Capture the cell that displays the provided text and extract its [x, y] central coordinate. 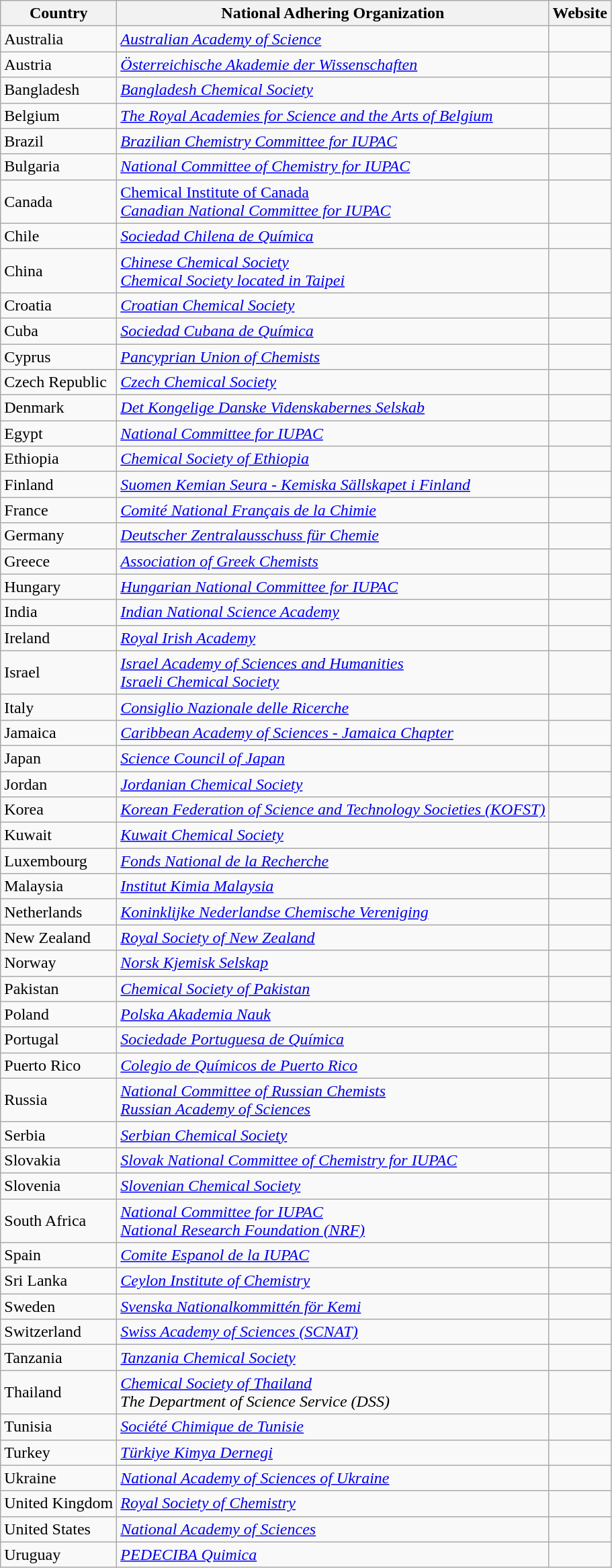
Cuba [59, 331]
Sociedade Portuguesa de Química [333, 1040]
Suomen Kemian Seura - Kemiska Sällskapet i Finland [333, 485]
Poland [59, 1014]
The Royal Academies for Science and the Arts of Belgium [333, 116]
National Academy of Sciences of Ukraine [333, 1478]
Slovenian Chemical Society [333, 1186]
Belgium [59, 116]
Science Council of Japan [333, 758]
Türkiye Kimya Dernegi [333, 1452]
Sweden [59, 1307]
Jordanian Chemical Society [333, 784]
Greece [59, 561]
Korean Federation of Science and Technology Societies (KOFST) [333, 810]
Portugal [59, 1040]
Comite Espanol de la IUPAC [333, 1255]
Japan [59, 758]
Association of Greek Chemists [333, 561]
China [59, 270]
Kuwait [59, 835]
Fonds National de la Recherche [333, 861]
Slovakia [59, 1160]
Swiss Academy of Sciences (SCNAT) [333, 1332]
Tunisia [59, 1427]
Korea [59, 810]
Netherlands [59, 912]
Hungary [59, 587]
France [59, 510]
Royal Society of Chemistry [333, 1503]
Egypt [59, 434]
Croatian Chemical Society [333, 305]
Israel Academy of Sciences and HumanitiesIsraeli Chemical Society [333, 672]
Chemical Institute of CanadaCanadian National Committee for IUPAC [333, 202]
Canada [59, 202]
National Academy of Sciences [333, 1529]
Switzerland [59, 1332]
South Africa [59, 1221]
Ukraine [59, 1478]
Website [580, 13]
Australia [59, 39]
Sociedad Chilena de Química [333, 236]
Slovak National Committee of Chemistry for IUPAC [333, 1160]
Cyprus [59, 357]
Institut Kimia Malaysia [333, 886]
Germany [59, 536]
United Kingdom [59, 1503]
Ethiopia [59, 459]
Indian National Science Academy [333, 612]
India [59, 612]
Österreichische Akademie der Wissenschaften [333, 65]
Chemical Society of Ethiopia [333, 459]
Serbian Chemical Society [333, 1134]
National Committee of Chemistry for IUPAC [333, 167]
Spain [59, 1255]
Ceylon Institute of Chemistry [333, 1281]
Pakistan [59, 989]
Det Kongelige Danske Videnskabernes Selskab [333, 408]
National Committee of Russian ChemistsRussian Academy of Sciences [333, 1100]
Norway [59, 963]
Uruguay [59, 1555]
Comité National Français de la Chimie [333, 510]
Puerto Rico [59, 1065]
Caribbean Academy of Sciences - Jamaica Chapter [333, 733]
Colegio de Químicos de Puerto Rico [333, 1065]
Norsk Kjemisk Selskap [333, 963]
Société Chimique de Tunisie [333, 1427]
Thailand [59, 1393]
Chile [59, 236]
Czech Chemical Society [333, 382]
Brazil [59, 141]
National Committee for IUPAC [333, 434]
Austria [59, 65]
Russia [59, 1100]
Croatia [59, 305]
Turkey [59, 1452]
Jordan [59, 784]
Bangladesh [59, 90]
Sociedad Cubana de Química [333, 331]
New Zealand [59, 938]
Slovenia [59, 1186]
Czech Republic [59, 382]
Sri Lanka [59, 1281]
Brazilian Chemistry Committee for IUPAC [333, 141]
Bulgaria [59, 167]
Chinese Chemical SocietyChemical Society located in Taipei [333, 270]
Tanzania Chemical Society [333, 1358]
Kuwait Chemical Society [333, 835]
Chemical Society of Pakistan [333, 989]
Svenska Nationalkommittén för Kemi [333, 1307]
Tanzania [59, 1358]
Finland [59, 485]
Consiglio Nazionale delle Ricerche [333, 707]
Serbia [59, 1134]
PEDECIBA Quimica [333, 1555]
Deutscher Zentralausschuss für Chemie [333, 536]
Australian Academy of Science [333, 39]
Malaysia [59, 886]
Royal Society of New Zealand [333, 938]
Country [59, 13]
Luxembourg [59, 861]
Hungarian National Committee for IUPAC [333, 587]
National Adhering Organization [333, 13]
Jamaica [59, 733]
Pancyprian Union of Chemists [333, 357]
Royal Irish Academy [333, 638]
United States [59, 1529]
Israel [59, 672]
National Committee for IUPACNational Research Foundation (NRF) [333, 1221]
Denmark [59, 408]
Koninklijke Nederlandse Chemische Vereniging [333, 912]
Bangladesh Chemical Society [333, 90]
Chemical Society of ThailandThe Department of Science Service (DSS) [333, 1393]
Polska Akademia Nauk [333, 1014]
Ireland [59, 638]
Italy [59, 707]
